Scan for the cell matching the given text and deliver its (x, y) coordinate at center. 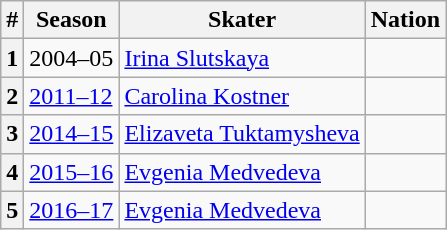
Season (72, 20)
2014–15 (72, 134)
Nation (405, 20)
4 (12, 172)
5 (12, 210)
# (12, 20)
1 (12, 58)
Elizaveta Tuktamysheva (242, 134)
2015–16 (72, 172)
Carolina Kostner (242, 96)
2 (12, 96)
3 (12, 134)
2016–17 (72, 210)
2004–05 (72, 58)
Irina Slutskaya (242, 58)
2011–12 (72, 96)
Skater (242, 20)
